Extract the (x, y) coordinate from the center of the cell holding the provided text.  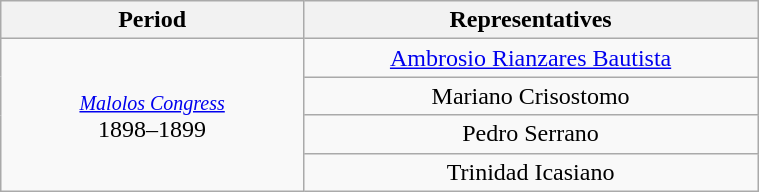
Representatives (530, 20)
Trinidad Icasiano (530, 172)
Pedro Serrano (530, 134)
Ambrosio Rianzares Bautista (530, 58)
Mariano Crisostomo (530, 96)
Malolos Congress1898–1899 (152, 115)
Period (152, 20)
